Determine the (x, y) coordinate at the center of the cell enclosing the given text.  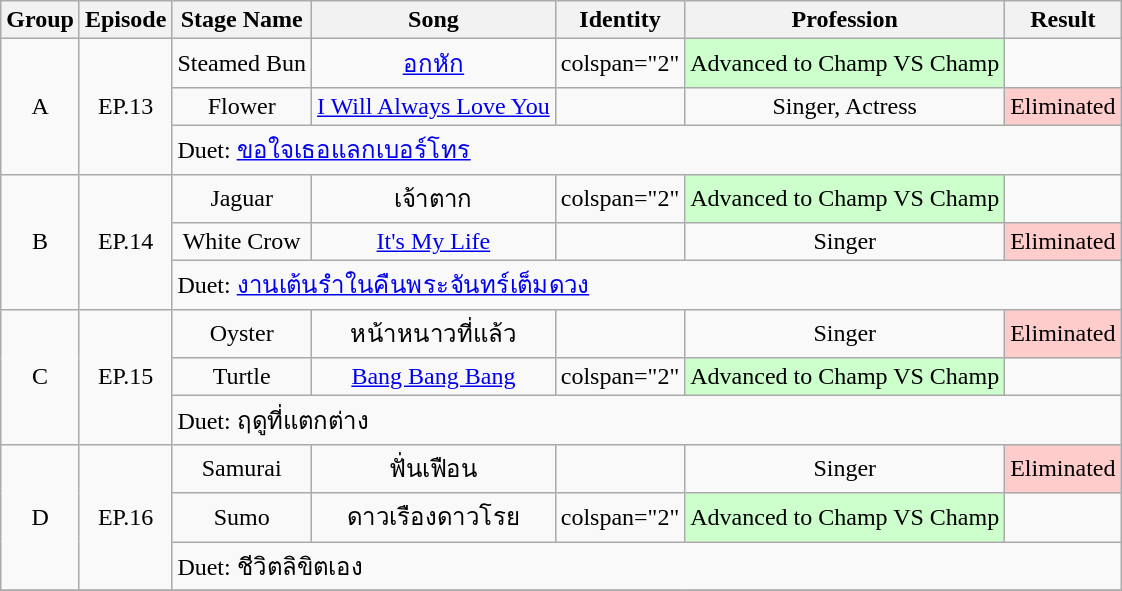
เจ้าตาก (434, 198)
It's My Life (434, 242)
Episode (125, 20)
Song (434, 20)
ดาวเรืองดาวโรย (434, 518)
EP.15 (125, 376)
Jaguar (242, 198)
Bang Bang Bang (434, 377)
Duet: ขอใจเธอแลกเบอร์โทร (646, 150)
EP.16 (125, 517)
Flower (242, 106)
A (40, 106)
EP.14 (125, 242)
Duet: งานเต้นรำในคืนพระจันทร์เต็มดวง (646, 286)
EP.13 (125, 106)
B (40, 242)
Sumo (242, 518)
D (40, 517)
White Crow (242, 242)
Turtle (242, 377)
Oyster (242, 334)
อกหัก (434, 64)
หน้าหนาวที่แล้ว (434, 334)
ฟั่นเฟือน (434, 468)
I Will Always Love You (434, 106)
Group (40, 20)
Profession (845, 20)
Steamed Bun (242, 64)
Samurai (242, 468)
Identity (620, 20)
C (40, 376)
Singer, Actress (845, 106)
Duet: ชีวิตลิขิตเอง (646, 566)
Duet: ฤดูที่แตกต่าง (646, 420)
Result (1063, 20)
Stage Name (242, 20)
